From the cell containing the given text, extract its center point as (X, Y) coordinate. 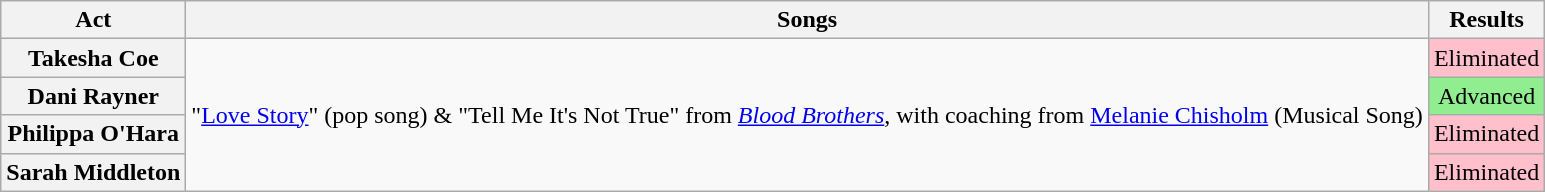
Songs (808, 20)
"Love Story" (pop song) & "Tell Me It's Not True" from Blood Brothers, with coaching from Melanie Chisholm (Musical Song) (808, 115)
Act (94, 20)
Results (1486, 20)
Advanced (1486, 96)
Sarah Middleton (94, 172)
Philippa O'Hara (94, 134)
Takesha Coe (94, 58)
Dani Rayner (94, 96)
